Identify which cell holds the provided text, then report its (x, y) central coordinate. 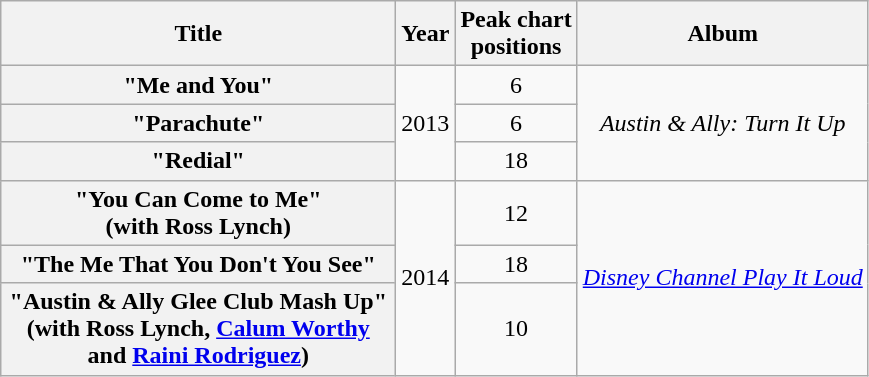
Disney Channel Play It Loud (722, 278)
Austin & Ally: Turn It Up (722, 123)
"Austin & Ally Glee Club Mash Up"(with Ross Lynch, Calum Worthy and Raini Rodriguez) (198, 329)
Album (722, 34)
2013 (426, 123)
10 (516, 329)
Title (198, 34)
12 (516, 212)
"The Me That You Don't You See" (198, 264)
"Parachute" (198, 123)
Peak chartpositions (516, 34)
"Redial" (198, 161)
"You Can Come to Me"(with Ross Lynch) (198, 212)
Year (426, 34)
2014 (426, 278)
"Me and You" (198, 85)
